Return the [x, y] coordinate for the center point of the cell that contains the specified text.  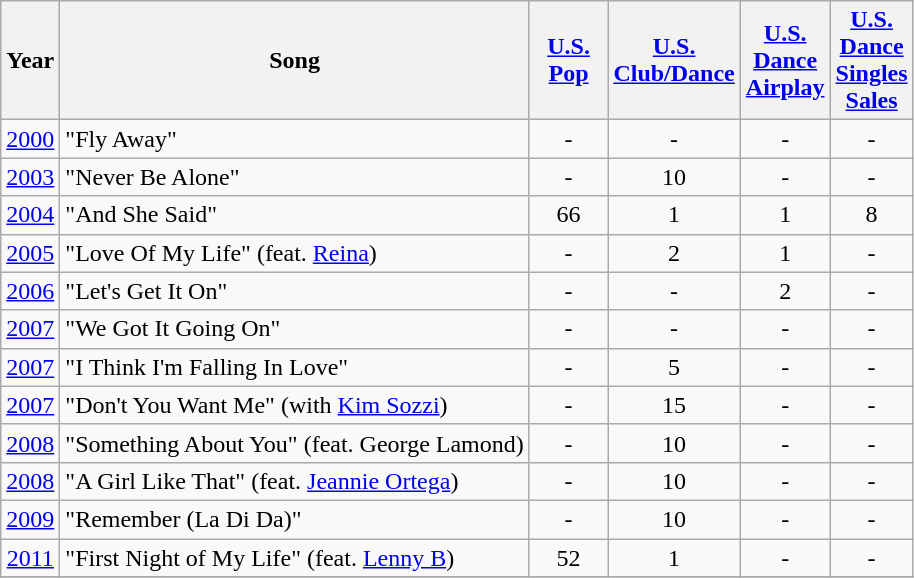
2003 [30, 177]
Year [30, 60]
2000 [30, 139]
8 [872, 215]
2004 [30, 215]
2009 [30, 519]
2006 [30, 291]
2005 [30, 253]
"A Girl Like That" (feat. Jeannie Ortega) [295, 481]
"Never Be Alone" [295, 177]
"First Night of My Life" (feat. Lenny B) [295, 557]
2011 [30, 557]
"Fly Away" [295, 139]
U.S. Dance Airplay [785, 60]
"Love Of My Life" (feat. Reina) [295, 253]
U.S. Dance Singles Sales [872, 60]
U.S. Pop [568, 60]
"Remember (La Di Da)" [295, 519]
66 [568, 215]
"We Got It Going On" [295, 329]
"Let's Get It On" [295, 291]
"Don't You Want Me" (with Kim Sozzi) [295, 405]
"Something About You" (feat. George Lamond) [295, 443]
15 [674, 405]
5 [674, 367]
"And She Said" [295, 215]
52 [568, 557]
"I Think I'm Falling In Love" [295, 367]
Song [295, 60]
U.S. Club/Dance [674, 60]
